Find where the given text appears and provide that cell's center as (x, y) coordinate. 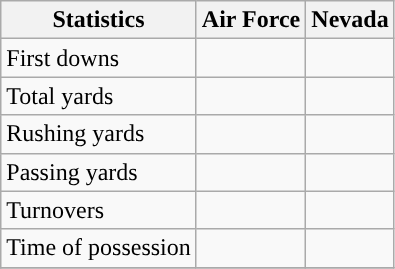
Time of possession (99, 248)
Passing yards (99, 172)
Turnovers (99, 210)
Statistics (99, 20)
Nevada (350, 20)
Air Force (250, 20)
Total yards (99, 96)
First downs (99, 58)
Rushing yards (99, 134)
